Locate the cell with the specified text and output its [x, y] center coordinate. 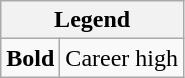
Bold [30, 58]
Career high [122, 58]
Legend [92, 20]
